Search for the cell housing the specified text and yield its (x, y) center coordinate. 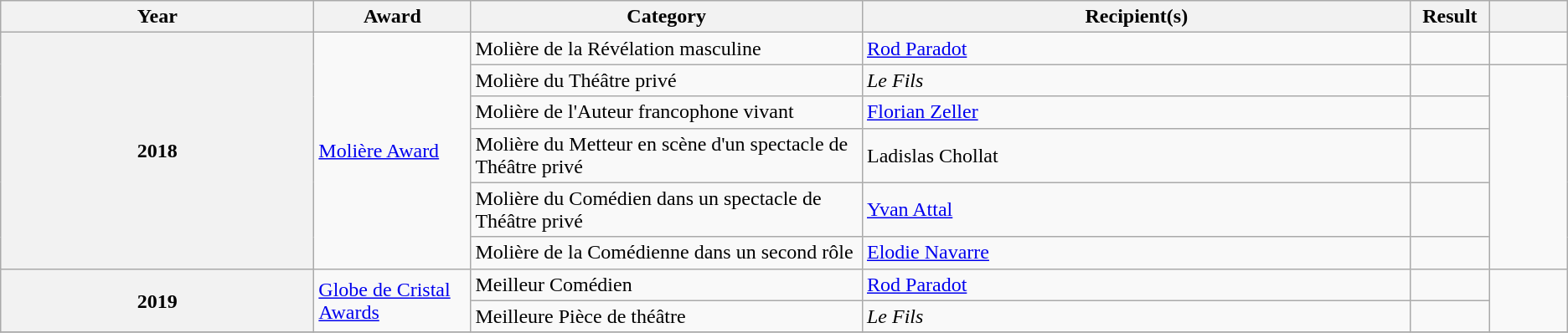
Category (667, 17)
Molière de la Révélation masculine (667, 49)
2019 (157, 300)
Molière du Metteur en scène d'un spectacle de Théâtre privé (667, 156)
Florian Zeller (1136, 112)
Elodie Navarre (1136, 253)
Meilleure Pièce de théâtre (667, 316)
Ladislas Chollat (1136, 156)
Meilleur Comédien (667, 284)
Yvan Attal (1136, 209)
Award (392, 17)
Result (1450, 17)
Globe de Cristal Awards (392, 300)
2018 (157, 151)
Molière du Théâtre privé (667, 80)
Molière de l'Auteur francophone vivant (667, 112)
Recipient(s) (1136, 17)
Year (157, 17)
Molière Award (392, 151)
Molière du Comédien dans un spectacle de Théâtre privé (667, 209)
Molière de la Comédienne dans un second rôle (667, 253)
